Locate the cell with the specified text and output its [x, y] center coordinate. 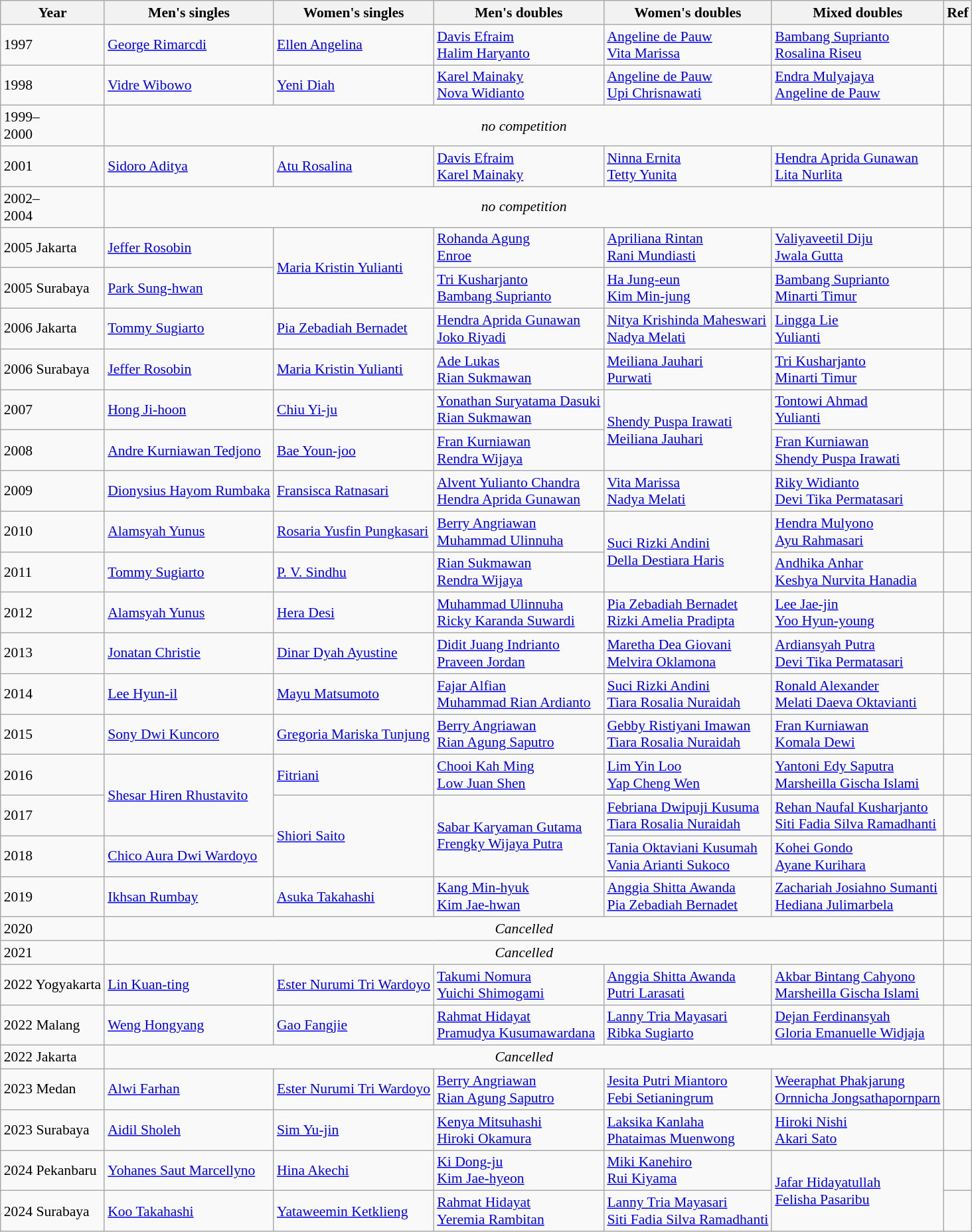
Fran Kurniawan Komala Dewi [858, 734]
Hera Desi [353, 613]
Miki Kanehiro Rui Kiyama [688, 1171]
Valiyaveetil Diju Jwala Gutta [858, 247]
Hendra Mulyono Ayu Rahmasari [858, 531]
Rahmat Hidayat Yeremia Rambitan [519, 1211]
Pia Zebadiah Bernadet [353, 329]
Ikhsan Rumbay [189, 896]
Dejan Ferdinansyah Gloria Emanuelle Widjaja [858, 1025]
2020 [52, 929]
Muhammad Ulinnuha Ricky Karanda Suwardi [519, 613]
2012 [52, 613]
Jesita Putri Miantoro Febi Setianingrum [688, 1090]
Rehan Naufal Kusharjanto Siti Fadia Silva Ramadhanti [858, 815]
Rosaria Yusfin Pungkasari [353, 531]
Rohanda Agung Enroe [519, 247]
Gebby Ristiyani Imawan Tiara Rosalia Nuraidah [688, 734]
Hiroki Nishi Akari Sato [858, 1130]
Women's singles [353, 13]
Shesar Hiren Rhustavito [189, 795]
Hendra Aprida Gunawan Lita Nurlita [858, 166]
Tri Kusharjanto Minarti Timur [858, 369]
Ha Jung-eun Kim Min-jung [688, 288]
2008 [52, 450]
Kenya Mitsuhashi Hiroki Okamura [519, 1130]
Dionysius Hayom Rumbaka [189, 491]
Ninna Ernita Tetty Yunita [688, 166]
Hina Akechi [353, 1171]
2016 [52, 775]
Yataweemin Ketklieng [353, 1211]
Rian Sukmawan Rendra Wijaya [519, 572]
Anggia Shitta Awanda Putri Larasati [688, 985]
1999–2000 [52, 126]
Yantoni Edy Saputra Marsheilla Gischa Islami [858, 775]
Fran Kurniawan Rendra Wijaya [519, 450]
2005 Jakarta [52, 247]
Bae Youn-joo [353, 450]
2021 [52, 953]
2002–2004 [52, 207]
Anggia Shitta Awanda Pia Zebadiah Bernadet [688, 896]
Bambang Suprianto Rosalina Riseu [858, 45]
2009 [52, 491]
Jafar Hidayatullah Felisha Pasaribu [858, 1191]
2022 Jakarta [52, 1057]
2005 Surabaya [52, 288]
Lee Jae-jin Yoo Hyun-young [858, 613]
2017 [52, 815]
Andre Kurniawan Tedjono [189, 450]
Kohei Gondo Ayane Kurihara [858, 856]
2010 [52, 531]
Davis Efraim Karel Mainaky [519, 166]
Suci Rizki Andini Della Destiara Haris [688, 552]
Vidre Wibowo [189, 85]
Chico Aura Dwi Wardoyo [189, 856]
Tri Kusharjanto Bambang Suprianto [519, 288]
Riky Widianto Devi Tika Permatasari [858, 491]
Sim Yu-jin [353, 1130]
Didit Juang Indrianto Praveen Jordan [519, 653]
Fran Kurniawan Shendy Puspa Irawati [858, 450]
Takumi Nomura Yuichi Shimogami [519, 985]
Shendy Puspa Irawati Meiliana Jauhari [688, 430]
2024 Surabaya [52, 1211]
2018 [52, 856]
2022 Malang [52, 1025]
Lanny Tria Mayasari Siti Fadia Silva Ramadhanti [688, 1211]
2024 Pekanbaru [52, 1171]
George Rimarcdi [189, 45]
Vita Marissa Nadya Melati [688, 491]
Febriana Dwipuji Kusuma Tiara Rosalia Nuraidah [688, 815]
Meiliana Jauhari Purwati [688, 369]
Bambang Suprianto Minarti Timur [858, 288]
Chiu Yi-ju [353, 410]
Asuka Takahashi [353, 896]
Lim Yin Loo Yap Cheng Wen [688, 775]
Park Sung-hwan [189, 288]
Alvent Yulianto Chandra Hendra Aprida Gunawan [519, 491]
Alwi Farhan [189, 1090]
Endra Mulyajaya Angeline de Pauw [858, 85]
2015 [52, 734]
2013 [52, 653]
2006 Surabaya [52, 369]
Yonathan Suryatama Dasuki Rian Sukmawan [519, 410]
Ardiansyah Putra Devi Tika Permatasari [858, 653]
Sidoro Aditya [189, 166]
Lee Hyun-il [189, 694]
Angeline de Pauw Vita Marissa [688, 45]
Gregoria Mariska Tunjung [353, 734]
2014 [52, 694]
1997 [52, 45]
Fransisca Ratnasari [353, 491]
Hong Ji-hoon [189, 410]
Year [52, 13]
Ref [957, 13]
Dinar Dyah Ayustine [353, 653]
Ronald Alexander Melati Daeva Oktavianti [858, 694]
Jonatan Christie [189, 653]
Karel Mainaky Nova Widianto [519, 85]
Angeline de Pauw Upi Chrisnawati [688, 85]
Shiori Saito [353, 836]
P. V. Sindhu [353, 572]
Men's singles [189, 13]
Mixed doubles [858, 13]
Sony Dwi Kuncoro [189, 734]
Sabar Karyaman Gutama Frengky Wijaya Putra [519, 836]
Akbar Bintang Cahyono Marsheilla Gischa Islami [858, 985]
2019 [52, 896]
Tontowi Ahmad Yulianti [858, 410]
Hendra Aprida Gunawan Joko Riyadi [519, 329]
Nitya Krishinda Maheswari Nadya Melati [688, 329]
Aidil Sholeh [189, 1130]
Fitriani [353, 775]
Weng Hongyang [189, 1025]
Apriliana Rintan Rani Mundiasti [688, 247]
Lingga Lie Yulianti [858, 329]
Fajar Alfian Muhammad Rian Ardianto [519, 694]
2007 [52, 410]
Koo Takahashi [189, 1211]
Tania Oktaviani Kusumah Vania Arianti Sukoco [688, 856]
Berry Angriawan Muhammad Ulinnuha [519, 531]
Andhika Anhar Keshya Nurvita Hanadia [858, 572]
Zachariah Josiahno Sumanti Hediana Julimarbela [858, 896]
Weeraphat Phakjarung Ornnicha Jongsathapornparn [858, 1090]
Pia Zebadiah Bernadet Rizki Amelia Pradipta [688, 613]
1998 [52, 85]
2001 [52, 166]
Ki Dong-ju Kim Jae-hyeon [519, 1171]
Maretha Dea Giovani Melvira Oklamona [688, 653]
Men's doubles [519, 13]
Rahmat Hidayat Pramudya Kusumawardana [519, 1025]
Kang Min-hyuk Kim Jae-hwan [519, 896]
Chooi Kah Ming Low Juan Shen [519, 775]
Ade Lukas Rian Sukmawan [519, 369]
2023 Surabaya [52, 1130]
2022 Yogyakarta [52, 985]
Gao Fangjie [353, 1025]
Women's doubles [688, 13]
Mayu Matsumoto [353, 694]
2023 Medan [52, 1090]
Atu Rosalina [353, 166]
Suci Rizki Andini Tiara Rosalia Nuraidah [688, 694]
Davis Efraim Halim Haryanto [519, 45]
Lanny Tria Mayasari Ribka Sugiarto [688, 1025]
Lin Kuan-ting [189, 985]
Ellen Angelina [353, 45]
2011 [52, 572]
Yohanes Saut Marcellyno [189, 1171]
Yeni Diah [353, 85]
2006 Jakarta [52, 329]
Laksika Kanlaha Phataimas Muenwong [688, 1130]
